Determine the [X, Y] coordinate at the center of the cell enclosing the given text.  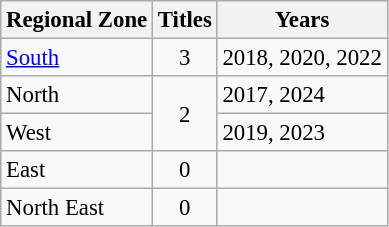
3 [184, 58]
South [77, 58]
2019, 2023 [302, 133]
North [77, 95]
Years [302, 20]
West [77, 133]
Titles [184, 20]
2 [184, 114]
East [77, 170]
2017, 2024 [302, 95]
2018, 2020, 2022 [302, 58]
Regional Zone [77, 20]
North East [77, 208]
